Return the (x, y) coordinate for the center point of the cell that contains the specified text.  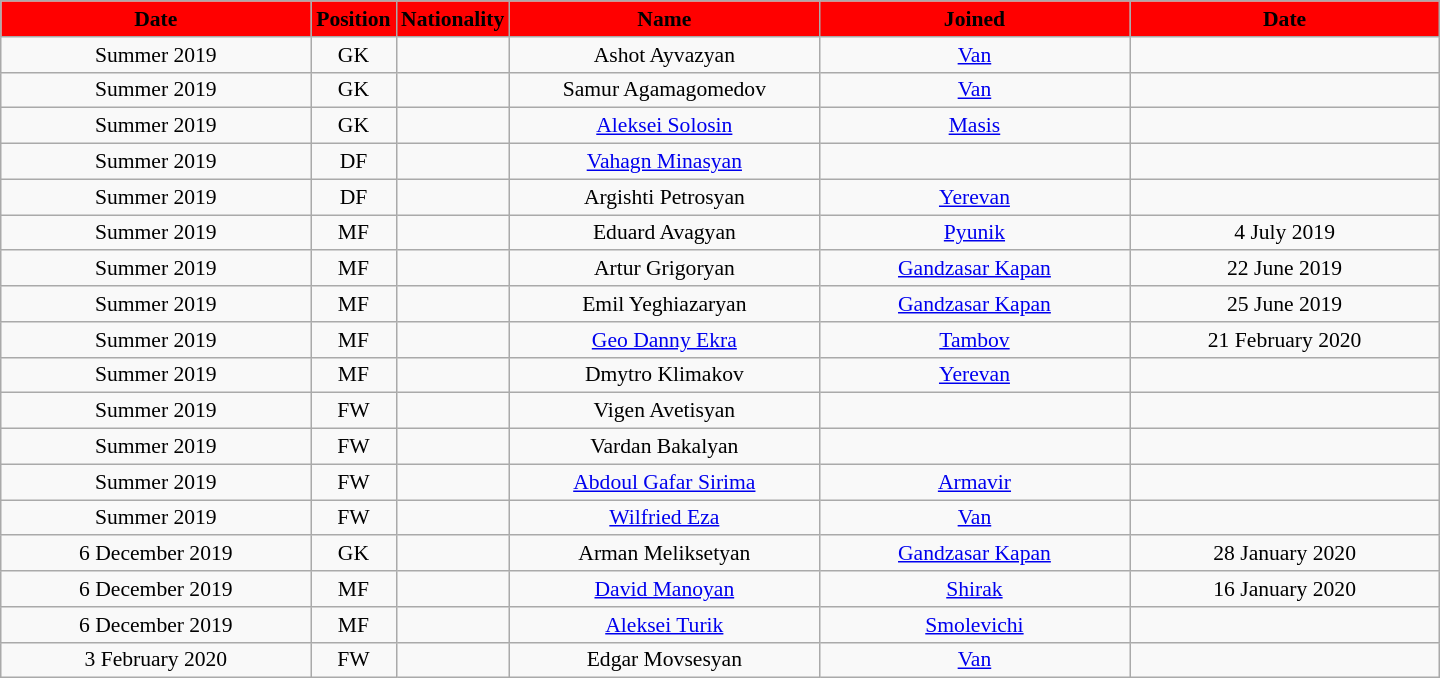
25 June 2019 (1285, 304)
Nationality (452, 19)
Vahagn Minasyan (664, 162)
Vardan Bakalyan (664, 447)
3 February 2020 (156, 660)
Edgar Movsesyan (664, 660)
Emil Yeghiazaryan (664, 304)
Armavir (974, 482)
Pyunik (974, 233)
Tambov (974, 340)
28 January 2020 (1285, 554)
Artur Grigoryan (664, 269)
Vigen Avetisyan (664, 411)
4 July 2019 (1285, 233)
Smolevichi (974, 625)
16 January 2020 (1285, 589)
Shirak (974, 589)
Masis (974, 126)
Argishti Petrosyan (664, 197)
Dmytro Klimakov (664, 375)
Samur Agamagomedov (664, 90)
21 February 2020 (1285, 340)
Name (664, 19)
Aleksei Solosin (664, 126)
22 June 2019 (1285, 269)
Wilfried Eza (664, 518)
David Manoyan (664, 589)
Ashot Ayvazyan (664, 55)
Eduard Avagyan (664, 233)
Abdoul Gafar Sirima (664, 482)
Geo Danny Ekra (664, 340)
Arman Meliksetyan (664, 554)
Joined (974, 19)
Aleksei Turik (664, 625)
Position (354, 19)
